Extract the [X, Y] coordinate from the center of the cell holding the provided text.  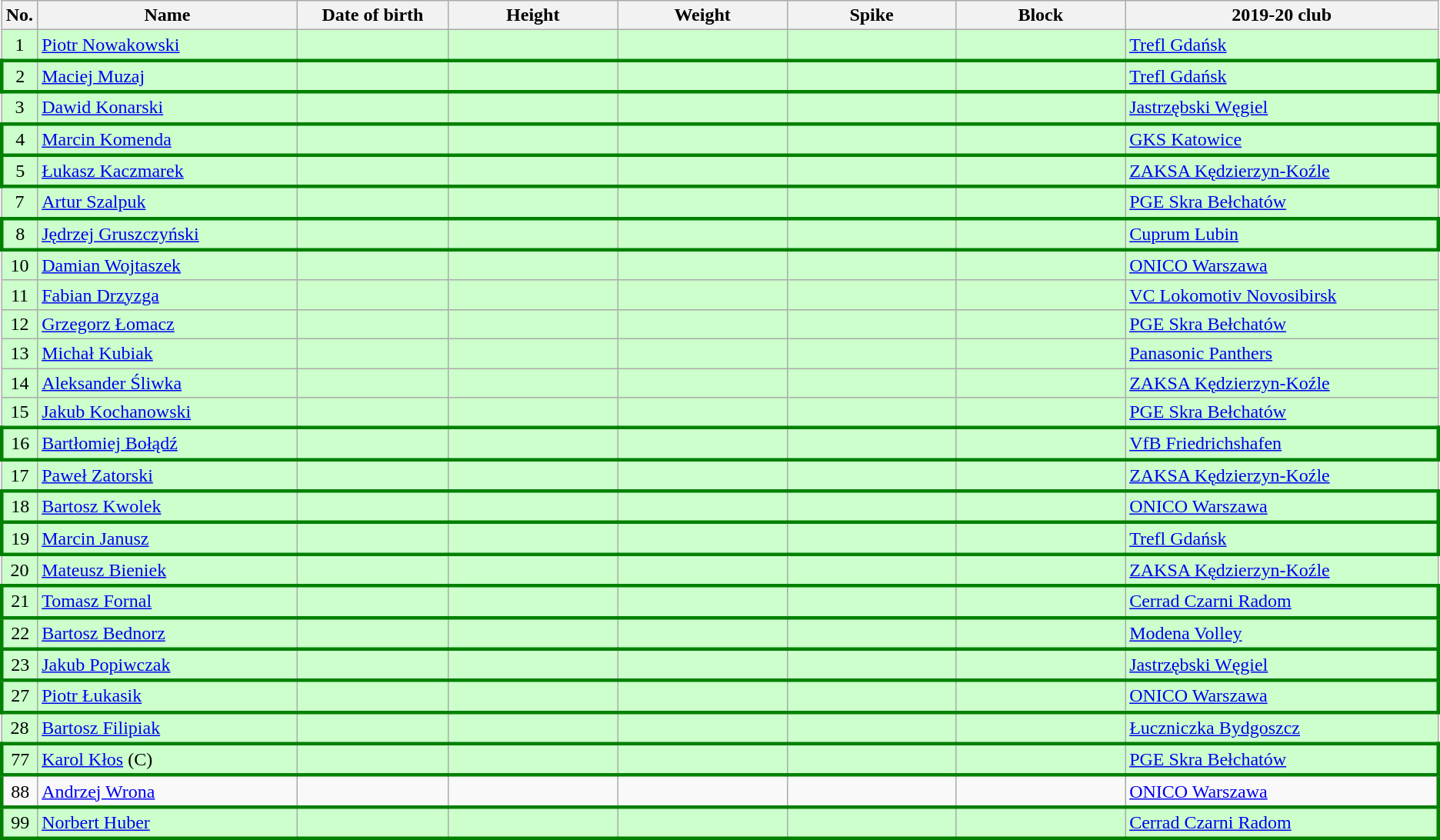
77 [19, 760]
Bartosz Bednorz [168, 632]
Bartosz Kwolek [168, 506]
Height [533, 15]
16 [19, 443]
Bartłomiej Bołądź [168, 443]
Aleksander Śliwka [168, 382]
99 [19, 823]
No. [19, 15]
88 [19, 791]
19 [19, 538]
4 [19, 138]
12 [19, 324]
Jakub Kochanowski [168, 413]
Michał Kubiak [168, 353]
Piotr Łukasik [168, 697]
2019-20 club [1282, 15]
Łuczniczka Bydgoszcz [1282, 728]
11 [19, 295]
Karol Kłos (C) [168, 760]
Andrzej Wrona [168, 791]
15 [19, 413]
Name [168, 15]
Bartosz Filipiak [168, 728]
8 [19, 234]
Fabian Drzyzga [168, 295]
Jakub Popiwczak [168, 665]
Weight [702, 15]
Cuprum Lubin [1282, 234]
GKS Katowice [1282, 138]
Artur Szalpuk [168, 203]
2 [19, 75]
13 [19, 353]
Marcin Komenda [168, 138]
7 [19, 203]
28 [19, 728]
1 [19, 45]
Norbert Huber [168, 823]
Marcin Janusz [168, 538]
27 [19, 697]
Tomasz Fornal [168, 602]
VfB Friedrichshafen [1282, 443]
Modena Volley [1282, 632]
Panasonic Panthers [1282, 353]
Mateusz Bieniek [168, 569]
18 [19, 506]
Piotr Nowakowski [168, 45]
Block [1041, 15]
Date of birth [372, 15]
Spike [872, 15]
Damian Wojtaszek [168, 265]
23 [19, 665]
Paweł Zatorski [168, 475]
5 [19, 171]
22 [19, 632]
Maciej Muzaj [168, 75]
Grzegorz Łomacz [168, 324]
21 [19, 602]
14 [19, 382]
Dawid Konarski [168, 108]
10 [19, 265]
Łukasz Kaczmarek [168, 171]
17 [19, 475]
VC Lokomotiv Novosibirsk [1282, 295]
20 [19, 569]
3 [19, 108]
Jędrzej Gruszczyński [168, 234]
